Search for the cell housing the specified text and yield its (X, Y) center coordinate. 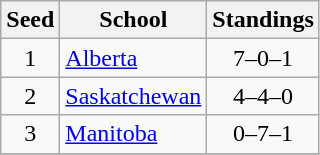
Standings (263, 20)
1 (30, 58)
2 (30, 96)
0–7–1 (263, 134)
7–0–1 (263, 58)
3 (30, 134)
Alberta (134, 58)
School (134, 20)
Manitoba (134, 134)
4–4–0 (263, 96)
Saskatchewan (134, 96)
Seed (30, 20)
